Extract the (X, Y) coordinate from the center of the cell holding the provided text.  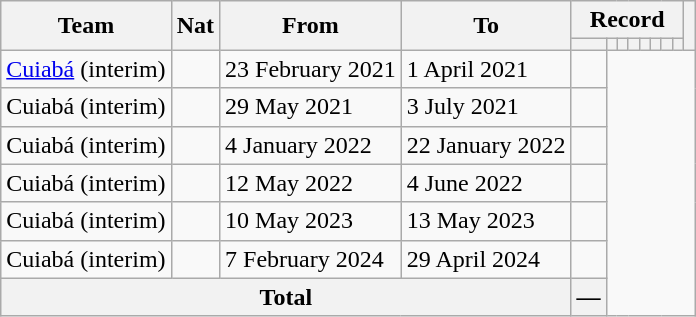
— (588, 297)
3 July 2021 (486, 107)
29 April 2024 (486, 259)
Record (627, 20)
From (311, 26)
Team (86, 26)
29 May 2021 (311, 107)
Total (286, 297)
4 June 2022 (486, 183)
7 February 2024 (311, 259)
1 April 2021 (486, 69)
22 January 2022 (486, 145)
4 January 2022 (311, 145)
To (486, 26)
23 February 2021 (311, 69)
13 May 2023 (486, 221)
Nat (195, 26)
10 May 2023 (311, 221)
12 May 2022 (311, 183)
